Return the [x, y] coordinate for the center point of the cell that contains the specified text.  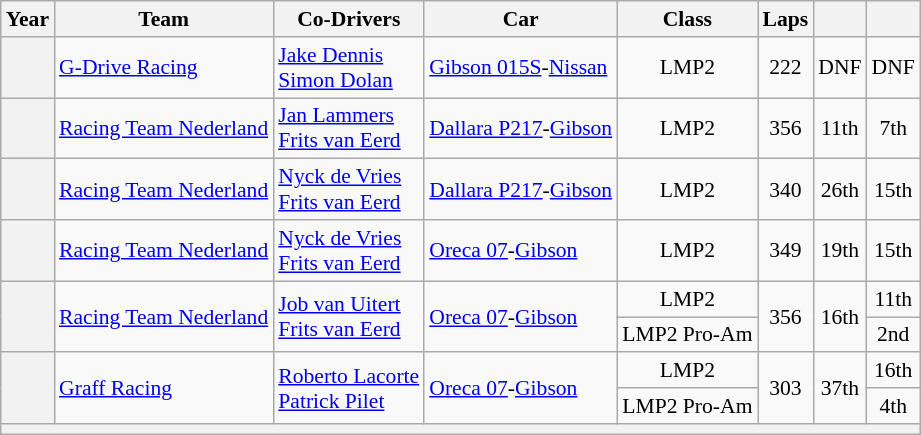
Gibson 015S-Nissan [520, 68]
340 [786, 190]
Roberto Lacorte Patrick Pilet [348, 388]
Co-Drivers [348, 19]
37th [840, 388]
222 [786, 68]
2nd [894, 335]
349 [786, 250]
4th [894, 406]
Graff Racing [164, 388]
26th [840, 190]
Car [520, 19]
Laps [786, 19]
Job van Uitert Frits van Eerd [348, 316]
Year [28, 19]
303 [786, 388]
Class [687, 19]
Jan Lammers Frits van Eerd [348, 128]
19th [840, 250]
Jake Dennis Simon Dolan [348, 68]
Team [164, 19]
7th [894, 128]
G-Drive Racing [164, 68]
